Return [X, Y] of the center of cell containing provided text 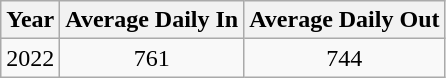
2022 [30, 58]
Average Daily Out [344, 20]
744 [344, 58]
Year [30, 20]
Average Daily In [152, 20]
761 [152, 58]
